Detect which cell encompasses the target text, then output its (X, Y) center coordinate. 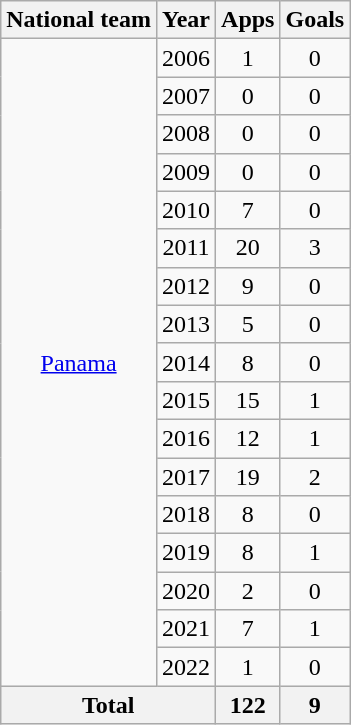
Total (108, 705)
2020 (186, 591)
2021 (186, 629)
2010 (186, 210)
15 (248, 400)
National team (79, 20)
2017 (186, 477)
2008 (186, 134)
2007 (186, 96)
Apps (248, 20)
2013 (186, 324)
2015 (186, 400)
2006 (186, 58)
5 (248, 324)
12 (248, 438)
2019 (186, 553)
122 (248, 705)
2009 (186, 172)
Year (186, 20)
2014 (186, 362)
2018 (186, 515)
Panama (79, 362)
2022 (186, 667)
3 (315, 248)
2012 (186, 286)
20 (248, 248)
Goals (315, 20)
2011 (186, 248)
2016 (186, 438)
19 (248, 477)
